For the text-containing cell, return its midpoint in (X, Y) coordinate format. 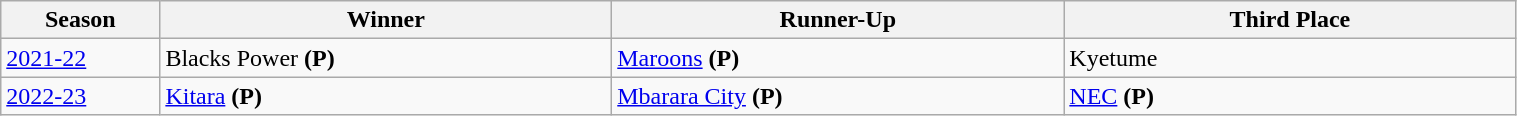
Blacks Power (P) (386, 58)
Third Place (1290, 20)
NEC (P) (1290, 96)
2021-22 (80, 58)
Maroons (P) (838, 58)
Mbarara City (P) (838, 96)
2022-23 (80, 96)
Winner (386, 20)
Kitara (P) (386, 96)
Kyetume (1290, 58)
Season (80, 20)
Runner-Up (838, 20)
